Provide the (X, Y) coordinate of the cell's center where the given text is located.  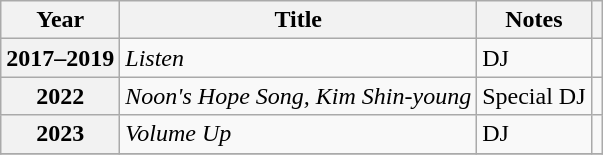
Volume Up (298, 134)
Listen (298, 58)
2022 (60, 96)
2023 (60, 134)
Notes (534, 20)
Noon's Hope Song, Kim Shin-young (298, 96)
Title (298, 20)
Special DJ (534, 96)
Year (60, 20)
2017–2019 (60, 58)
